From the cell containing the given text, extract its center point as [x, y] coordinate. 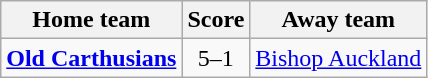
Home team [92, 20]
5–1 [216, 58]
Old Carthusians [92, 58]
Away team [338, 20]
Score [216, 20]
Bishop Auckland [338, 58]
